Identify which cell holds the provided text, then report its [x, y] central coordinate. 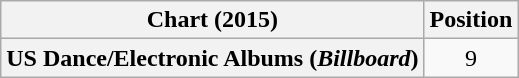
Position [471, 20]
Chart (2015) [212, 20]
US Dance/Electronic Albums (Billboard) [212, 58]
9 [471, 58]
